Find where the given text appears and provide that cell's center as [X, Y] coordinate. 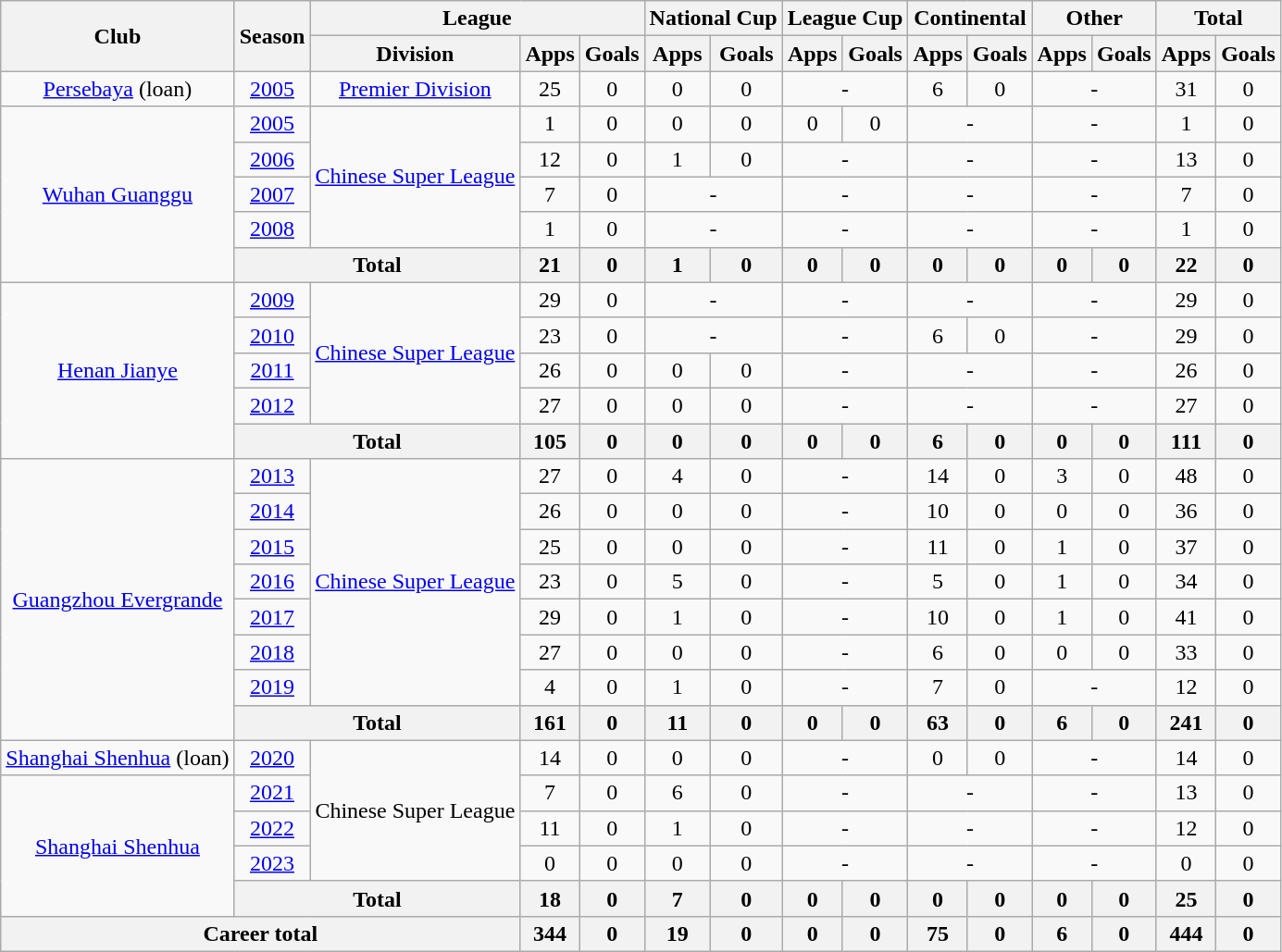
2011 [272, 370]
161 [550, 723]
2013 [272, 476]
3 [1062, 476]
2009 [272, 300]
33 [1186, 652]
41 [1186, 617]
2007 [272, 194]
2019 [272, 687]
21 [550, 265]
Career total [261, 933]
Premier Division [415, 89]
2010 [272, 335]
Guangzhou Evergrande [118, 600]
36 [1186, 512]
Shanghai Shenhua [118, 846]
48 [1186, 476]
344 [550, 933]
2020 [272, 758]
19 [678, 933]
2008 [272, 229]
2016 [272, 582]
League [478, 19]
Persebaya (loan) [118, 89]
Wuhan Guanggu [118, 194]
241 [1186, 723]
75 [938, 933]
Shanghai Shenhua (loan) [118, 758]
2006 [272, 159]
Continental [970, 19]
2017 [272, 617]
2014 [272, 512]
Other [1094, 19]
63 [938, 723]
2022 [272, 828]
18 [550, 898]
2018 [272, 652]
2021 [272, 793]
Club [118, 36]
22 [1186, 265]
105 [550, 441]
Division [415, 54]
National Cup [713, 19]
Henan Jianye [118, 370]
2023 [272, 863]
111 [1186, 441]
League Cup [845, 19]
34 [1186, 582]
Season [272, 36]
37 [1186, 547]
31 [1186, 89]
2015 [272, 547]
2012 [272, 405]
444 [1186, 933]
